Scan for the cell matching the given text and deliver its (X, Y) coordinate at center. 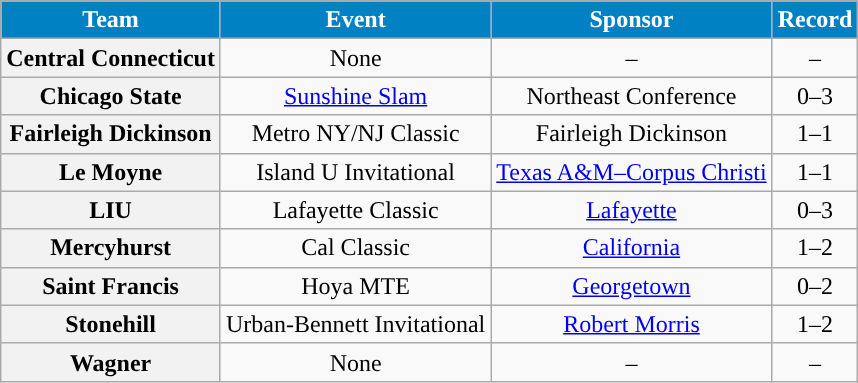
Lafayette Classic (355, 210)
Hoya MTE (355, 286)
0–2 (815, 286)
Sponsor (632, 20)
Le Moyne (111, 172)
Cal Classic (355, 248)
Robert Morris (632, 324)
Texas A&M–Corpus Christi (632, 172)
Island U Invitational (355, 172)
Team (111, 20)
Metro NY/NJ Classic (355, 134)
Wagner (111, 362)
Central Connecticut (111, 58)
Chicago State (111, 96)
Event (355, 20)
California (632, 248)
Urban-Bennett Invitational (355, 324)
Georgetown (632, 286)
Lafayette (632, 210)
Sunshine Slam (355, 96)
Stonehill (111, 324)
LIU (111, 210)
Northeast Conference (632, 96)
Saint Francis (111, 286)
Record (815, 20)
Mercyhurst (111, 248)
